Capture the cell that displays the provided text and extract its (X, Y) central coordinate. 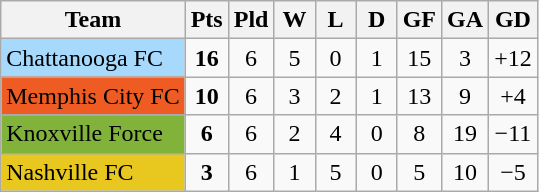
4 (336, 134)
GA (466, 20)
8 (419, 134)
16 (206, 58)
−11 (514, 134)
Pts (206, 20)
Memphis City FC (93, 96)
19 (466, 134)
Pld (251, 20)
D (376, 20)
−5 (514, 172)
GF (419, 20)
Nashville FC (93, 172)
L (336, 20)
Knoxville Force (93, 134)
GD (514, 20)
W (294, 20)
Team (93, 20)
+12 (514, 58)
+4 (514, 96)
13 (419, 96)
9 (466, 96)
Chattanooga FC (93, 58)
15 (419, 58)
